Determine the (x, y) coordinate at the center of the cell enclosing the given text.  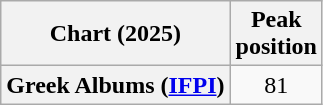
Peakposition (276, 34)
81 (276, 85)
Greek Albums (IFPI) (116, 85)
Chart (2025) (116, 34)
